Locate the cell with the specified text and output its (X, Y) center coordinate. 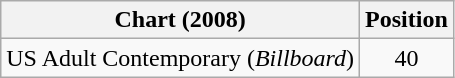
US Adult Contemporary (Billboard) (180, 58)
40 (407, 58)
Chart (2008) (180, 20)
Position (407, 20)
